Determine the [x, y] coordinate at the center of the cell enclosing the given text.  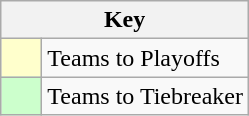
Teams to Playoffs [146, 58]
Key [125, 20]
Teams to Tiebreaker [146, 96]
